Detect which cell encompasses the target text, then output its (X, Y) center coordinate. 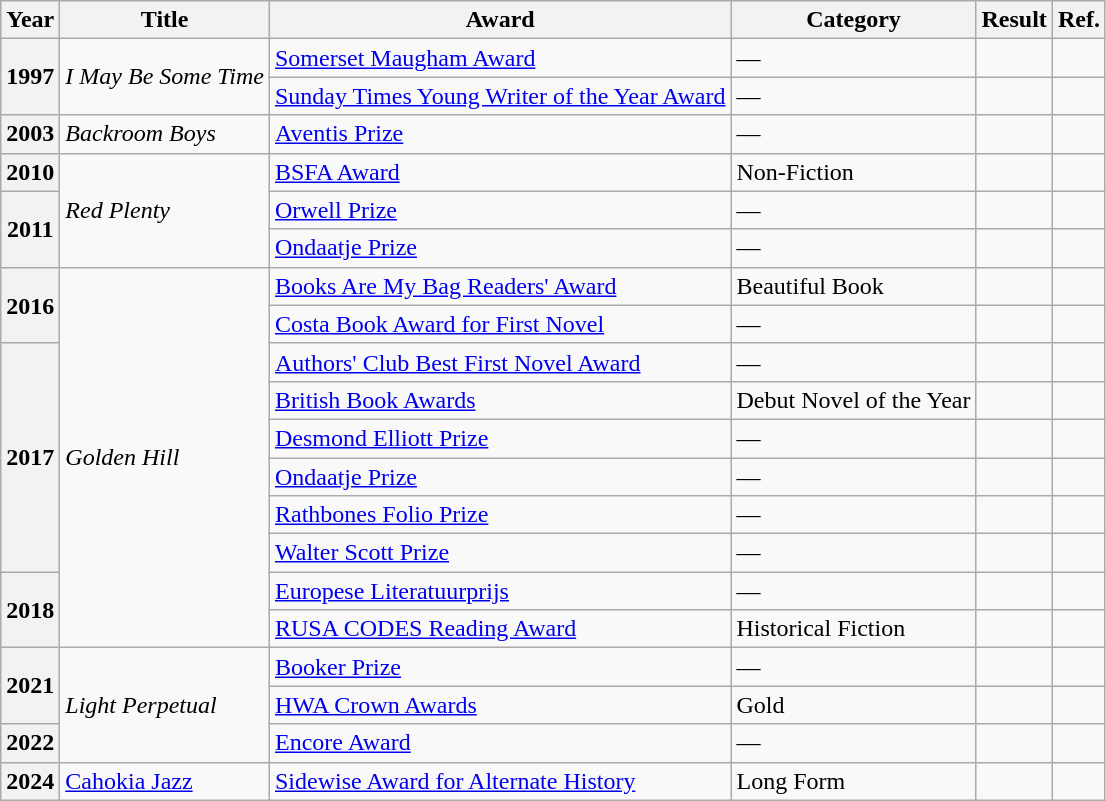
Cahokia Jazz (165, 781)
Title (165, 20)
Beautiful Book (854, 286)
Long Form (854, 781)
I May Be Some Time (165, 77)
Backroom Boys (165, 134)
Ref. (1078, 20)
2021 (30, 686)
Year (30, 20)
2010 (30, 172)
Award (500, 20)
Rathbones Folio Prize (500, 515)
Debut Novel of the Year (854, 400)
British Book Awards (500, 400)
1997 (30, 77)
Sidewise Award for Alternate History (500, 781)
RUSA CODES Reading Award (500, 629)
Somerset Maugham Award (500, 58)
Category (854, 20)
Light Perpetual (165, 705)
Golden Hill (165, 458)
HWA Crown Awards (500, 705)
Result (1014, 20)
2018 (30, 610)
2003 (30, 134)
Costa Book Award for First Novel (500, 324)
Europese Literatuurprijs (500, 591)
2016 (30, 305)
Historical Fiction (854, 629)
Booker Prize (500, 667)
Gold (854, 705)
2024 (30, 781)
Aventis Prize (500, 134)
BSFA Award (500, 172)
Red Plenty (165, 210)
2017 (30, 457)
Desmond Elliott Prize (500, 438)
Sunday Times Young Writer of the Year Award (500, 96)
Encore Award (500, 743)
2022 (30, 743)
Authors' Club Best First Novel Award (500, 362)
Books Are My Bag Readers' Award (500, 286)
2011 (30, 229)
Orwell Prize (500, 210)
Non-Fiction (854, 172)
Walter Scott Prize (500, 553)
